Determine the (x, y) coordinate at the center of the cell enclosing the given text.  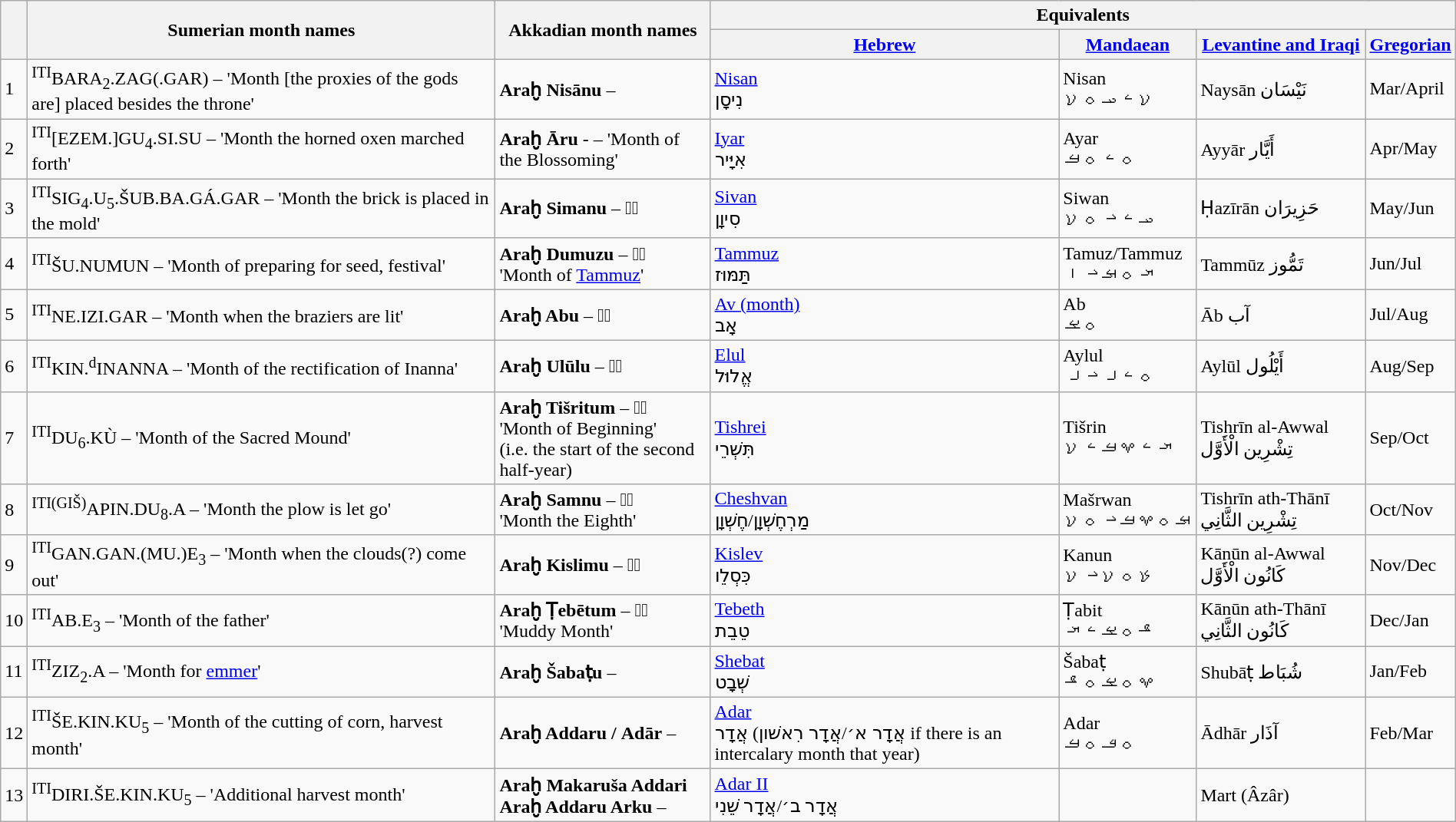
3 (14, 209)
Gregorian (1410, 45)
5 (14, 315)
4 (14, 264)
Abࡀࡁ (1127, 315)
ITIAB.E3 – 'Month of the father' (261, 620)
Jan/Feb (1410, 672)
Araḫ Dumuzu – 𒌚𒋗'Month of Tammuz' (603, 264)
Equivalents (1083, 15)
ITISIG4.U5.ŠUB.BA.GÁ.GAR – 'Month the brick is placed in the mold' (261, 209)
12 (14, 733)
Iyarאִיָּיר (885, 149)
13 (14, 795)
Mašrwanࡌࡀࡔࡓࡅࡀࡍ (1127, 510)
Tebethטֵבֵת (885, 620)
Elulאֱלוּל (885, 367)
Hebrew (885, 45)
Adar IIאֲדָר ב׳/אֲדָר שֵׁנִי (885, 795)
Naysān نَيْسَان (1281, 89)
Ṭabitࡈࡀࡁࡉࡕ (1127, 620)
ITIGAN.GAN.(MU.)E3 – 'Month when the clouds(?) come out' (261, 565)
8 (14, 510)
Araḫ Addaru / Adār – (603, 733)
Tamuz/Tammuzࡕࡀࡌࡅࡆ (1127, 264)
11 (14, 672)
ITIDU6.KÙ – 'Month of the Sacred Mound' (261, 437)
Adarࡀࡃࡀࡓ (1127, 733)
Araḫ Šabaṭu – (603, 672)
Araḫ Tišritum – 𒌚𒇯'Month of Beginning' (i.e. the start of the second half-year) (603, 437)
Jun/Jul (1410, 264)
Araḫ Kislimu – 𒌚𒃶 (603, 565)
2 (14, 149)
ITINE.IZI.GAR – 'Month when the braziers are lit' (261, 315)
Araḫ Nisānu – (603, 89)
Aug/Sep (1410, 367)
Sep/Oct (1410, 437)
ITI[EZEM.]GU4.SI.SU – 'Month the horned oxen marched forth' (261, 149)
Adarאֲדָר (אֲדָר א׳/אֲדָר רִאשׁון if there is an intercalary month that year) (885, 733)
Nisanנִיסָן (885, 89)
Araḫ Abu – 𒌚𒉈 (603, 315)
Araḫ Samnu – 𒌚𒀳'Month the Eighth' (603, 510)
Sumerian month names (261, 30)
Av (month)אָב (885, 315)
Tammūz تَمُّوز (1281, 264)
Nisanࡍࡉࡎࡀࡍ (1127, 89)
Apr/May (1410, 149)
Ādhār آذَار (1281, 733)
May/Jun (1410, 209)
Nov/Dec (1410, 565)
Araḫ Āru - – 'Month of the Blossoming' (603, 149)
Sivanסִיוָן (885, 209)
Tishreiתִּשְׁרֵי (885, 437)
1 (14, 89)
Kislevכִּסְלֵו (885, 565)
Kānūn ath-Thānī كَانُون الثَّانِي (1281, 620)
9 (14, 565)
Mart (Âzâr) (1281, 795)
Šabaṭࡔࡀࡁࡀࡈ (1127, 672)
Ayyār أَيَّار (1281, 149)
Mandaean (1127, 45)
Tammuzתַּמּוּז (885, 264)
Cheshvanמַרְחֶשְׁוָן/חֶשְׁוָן (885, 510)
Shebatשְׁבָט (885, 672)
Dec/Jan (1410, 620)
Araḫ Ṭebētum – 𒌚𒀊'Muddy Month' (603, 620)
Shubāṭ شُبَاط (1281, 672)
Levantine and Iraqi (1281, 45)
Tishrīn al-Awwal تِشْرِين الْأَوَّل (1281, 437)
Ayarࡀࡉࡀࡓ (1127, 149)
Akkadian month names (603, 30)
Mar/April (1410, 89)
Araḫ Ulūlu – 𒌚𒆥 (603, 367)
ITIZIZ2.A – 'Month for emmer' (261, 672)
6 (14, 367)
Tišrinࡕࡉࡔࡓࡉࡍ (1127, 437)
ITIBARA2.ZAG(.GAR) – 'Month [the proxies of the gods are] placed besides the throne' (261, 89)
7 (14, 437)
ITIKIN.dINANNA – 'Month of the rectification of Inanna' (261, 367)
Aylulࡀࡉࡋࡅࡋ (1127, 367)
Kānūn al-Awwal كَانُون الْأَوَّل (1281, 565)
Kanunࡊࡀࡍࡅࡍ (1127, 565)
Siwanࡎࡉࡅࡀࡍ (1127, 209)
Aylūl أَيْلُول (1281, 367)
ITIŠU.NUMUN – 'Month of preparing for seed, festival' (261, 264)
ITIDIRI.ŠE.KIN.KU5 – 'Additional harvest month' (261, 795)
ITI(GIŠ)APIN.DU8.A – 'Month the plow is let go' (261, 510)
Tishrīn ath-Thānī تِشْرِين الثَّانِي (1281, 510)
Jul/Aug (1410, 315)
Araḫ Simanu – 𒌚𒋞 (603, 209)
Oct/Nov (1410, 510)
Feb/Mar (1410, 733)
ITIŠE.KIN.KU5 – 'Month of the cutting of corn, harvest month' (261, 733)
Āb آب (1281, 315)
10 (14, 620)
Araḫ Makaruša AddariAraḫ Addaru Arku – (603, 795)
Ḥazīrān حَزِيرَان (1281, 209)
